Provide the [x, y] coordinate of the cell's center where the given text is located.  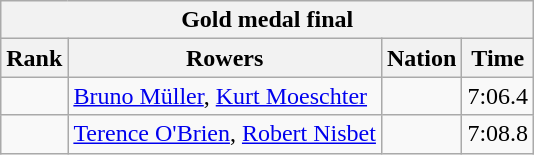
Gold medal final [268, 20]
Rowers [225, 58]
Terence O'Brien, Robert Nisbet [225, 134]
7:06.4 [498, 96]
Time [498, 58]
Nation [421, 58]
Bruno Müller, Kurt Moeschter [225, 96]
7:08.8 [498, 134]
Rank [34, 58]
